Locate the cell with the specified text and output its (x, y) center coordinate. 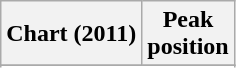
Peakposition (188, 34)
Chart (2011) (72, 34)
